Return the [X, Y] coordinate for the center point of the cell that contains the specified text.  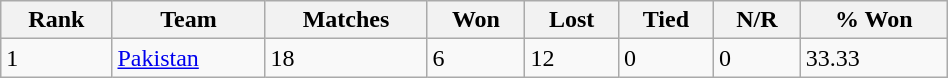
Pakistan [188, 58]
Won [476, 20]
Team [188, 20]
N/R [756, 20]
18 [346, 58]
1 [56, 58]
Lost [572, 20]
Tied [666, 20]
Matches [346, 20]
12 [572, 58]
% Won [874, 20]
6 [476, 58]
33.33 [874, 58]
Rank [56, 20]
